Identify which cell holds the provided text, then report its (X, Y) central coordinate. 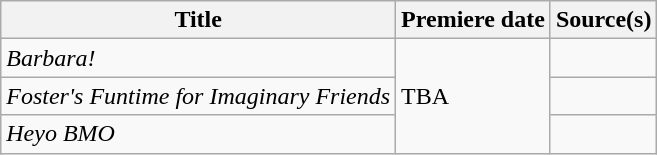
Title (198, 20)
Barbara! (198, 58)
Foster's Funtime for Imaginary Friends (198, 96)
Heyo BMO (198, 134)
Premiere date (474, 20)
Source(s) (604, 20)
TBA (474, 96)
